Capture the cell that displays the provided text and extract its [x, y] central coordinate. 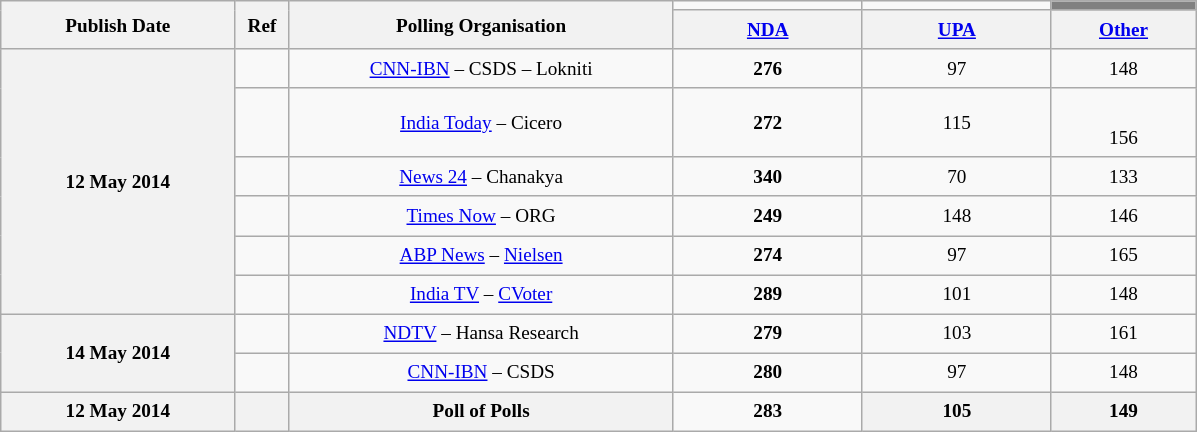
Poll of Polls [481, 412]
Other [1123, 30]
279 [768, 334]
CNN-IBN – CSDS [481, 372]
NDTV – Hansa Research [481, 334]
289 [768, 294]
14 May 2014 [118, 353]
161 [1123, 334]
115 [956, 122]
133 [1123, 176]
103 [956, 334]
249 [768, 216]
Ref [262, 25]
105 [956, 412]
UPA [956, 30]
Polling Organisation [481, 25]
283 [768, 412]
ABP News – Nielsen [481, 254]
70 [956, 176]
149 [1123, 412]
India Today – Cicero [481, 122]
CNN-IBN – CSDS – Lokniti [481, 68]
280 [768, 372]
Publish Date [118, 25]
274 [768, 254]
272 [768, 122]
165 [1123, 254]
156 [1123, 122]
146 [1123, 216]
India TV – CVoter [481, 294]
Times Now – ORG [481, 216]
101 [956, 294]
NDA [768, 30]
340 [768, 176]
276 [768, 68]
News 24 – Chanakya [481, 176]
